Locate the cell with the specified text and output its (x, y) center coordinate. 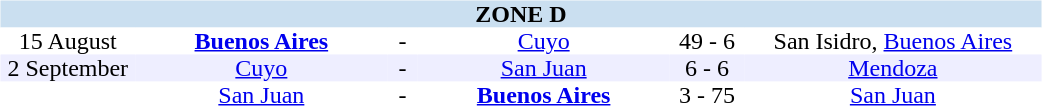
2 September (68, 68)
15 August (68, 42)
6 - 6 (707, 68)
3 - 75 (707, 96)
San Isidro, Buenos Aires (892, 42)
Mendoza (892, 68)
ZONE D (520, 14)
49 - 6 (707, 42)
